Scan for the cell matching the given text and deliver its [x, y] coordinate at center. 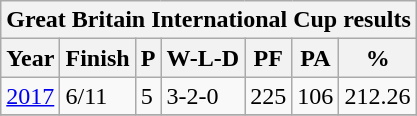
2017 [30, 96]
5 [148, 96]
Year [30, 58]
W-L-D [203, 58]
PA [316, 58]
PF [268, 58]
Finish [98, 58]
225 [268, 96]
P [148, 58]
% [378, 58]
3-2-0 [203, 96]
Great Britain International Cup results [209, 20]
6/11 [98, 96]
106 [316, 96]
212.26 [378, 96]
